Output the (x, y) coordinate of the center of the cell containing the given text.  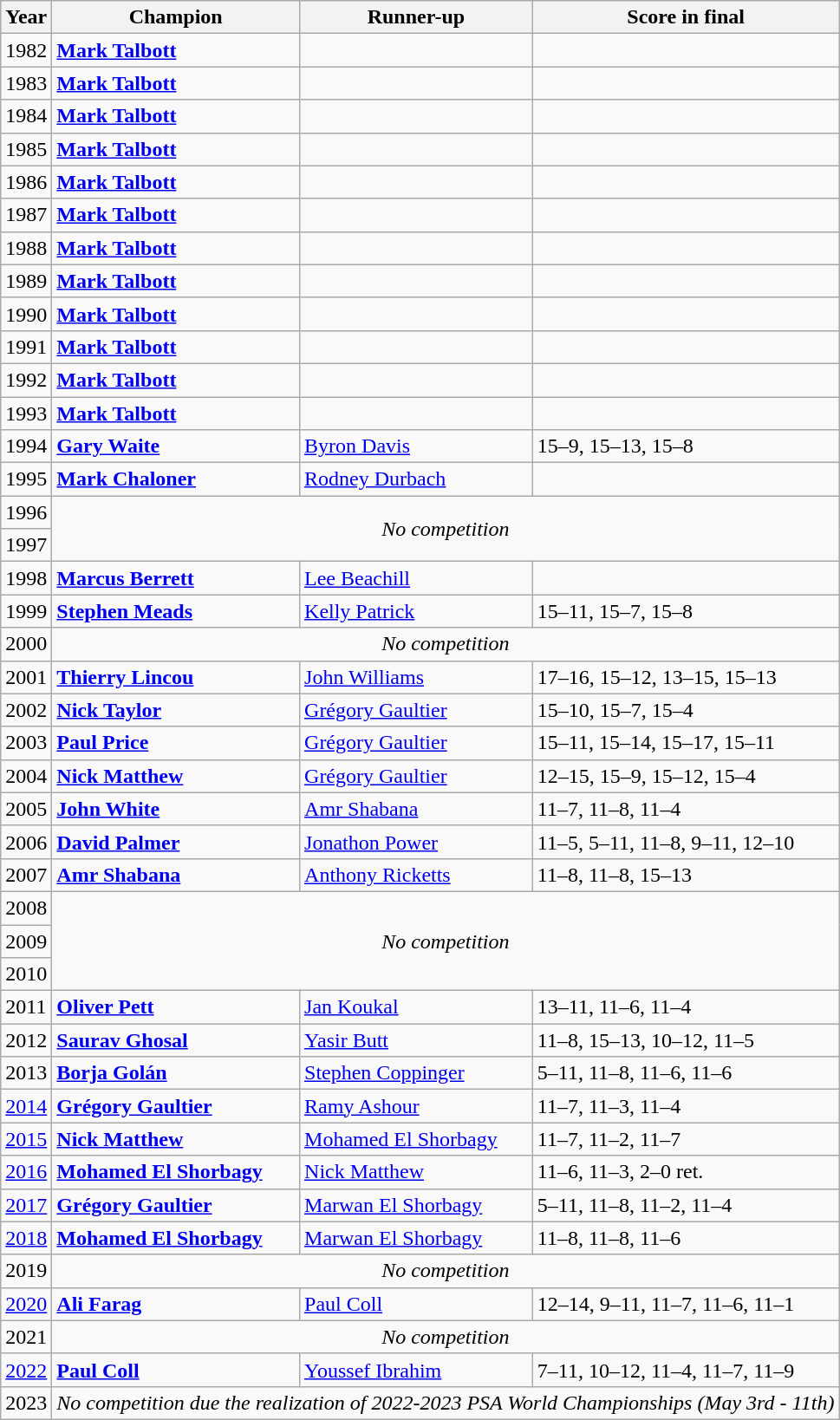
2008 (26, 908)
Anthony Ricketts (416, 875)
Kelly Patrick (416, 611)
2007 (26, 875)
2000 (26, 644)
Jonathon Power (416, 842)
2013 (26, 1073)
1996 (26, 512)
2010 (26, 974)
2005 (26, 809)
Youssef Ibrahim (416, 1370)
David Palmer (176, 842)
2006 (26, 842)
17–16, 15–12, 13–15, 15–13 (686, 677)
2002 (26, 710)
2020 (26, 1304)
Year (26, 17)
2011 (26, 1007)
John Williams (416, 677)
1992 (26, 380)
2016 (26, 1172)
2012 (26, 1040)
11–7, 11–8, 11–4 (686, 809)
1989 (26, 281)
2004 (26, 776)
1994 (26, 446)
1988 (26, 248)
15–10, 15–7, 15–4 (686, 710)
2009 (26, 941)
15–11, 15–7, 15–8 (686, 611)
Lee Beachill (416, 578)
No competition due the realization of 2022-2023 PSA World Championships (May 3rd - 11th) (446, 1403)
11–8, 11–8, 15–13 (686, 875)
1990 (26, 314)
2014 (26, 1106)
2018 (26, 1238)
1991 (26, 347)
2021 (26, 1337)
15–9, 15–13, 15–8 (686, 446)
Yasir Butt (416, 1040)
Byron Davis (416, 446)
12–14, 9–11, 11–7, 11–6, 11–1 (686, 1304)
Champion (176, 17)
5–11, 11–8, 11–2, 11–4 (686, 1205)
John White (176, 809)
1999 (26, 611)
11–5, 5–11, 11–8, 9–11, 12–10 (686, 842)
Ali Farag (176, 1304)
11–7, 11–3, 11–4 (686, 1106)
Stephen Meads (176, 611)
Ramy Ashour (416, 1106)
1984 (26, 116)
2022 (26, 1370)
2003 (26, 743)
1995 (26, 479)
Mark Chaloner (176, 479)
2015 (26, 1139)
11–7, 11–2, 11–7 (686, 1139)
11–6, 11–3, 2–0 ret. (686, 1172)
1987 (26, 215)
2001 (26, 677)
1997 (26, 545)
5–11, 11–8, 11–6, 11–6 (686, 1073)
1983 (26, 83)
2019 (26, 1271)
Jan Koukal (416, 1007)
Nick Taylor (176, 710)
Score in final (686, 17)
13–11, 11–6, 11–4 (686, 1007)
Rodney Durbach (416, 479)
Saurav Ghosal (176, 1040)
Gary Waite (176, 446)
11–8, 11–8, 11–6 (686, 1238)
1986 (26, 182)
Paul Price (176, 743)
1985 (26, 149)
15–11, 15–14, 15–17, 15–11 (686, 743)
7–11, 10–12, 11–4, 11–7, 11–9 (686, 1370)
2017 (26, 1205)
1998 (26, 578)
Stephen Coppinger (416, 1073)
Runner-up (416, 17)
2023 (26, 1403)
Oliver Pett (176, 1007)
11–8, 15–13, 10–12, 11–5 (686, 1040)
1982 (26, 50)
Thierry Lincou (176, 677)
12–15, 15–9, 15–12, 15–4 (686, 776)
Marcus Berrett (176, 578)
Borja Golán (176, 1073)
1993 (26, 414)
